Scan for the cell matching the given text and deliver its [X, Y] coordinate at center. 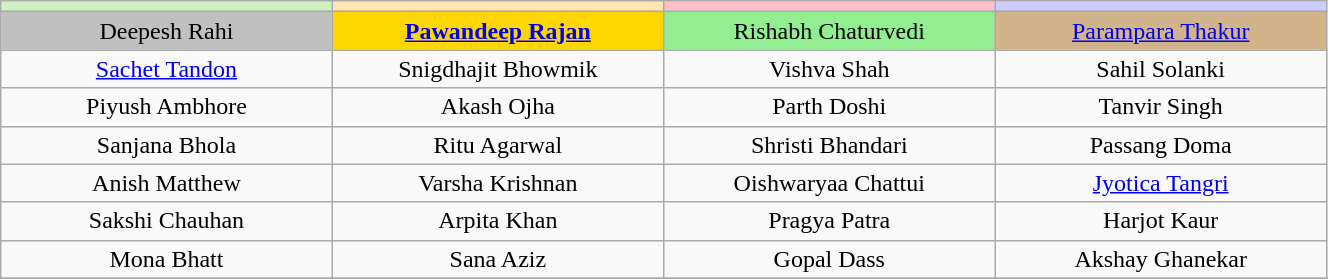
Akash Ojha [498, 107]
Vishva Shah [830, 69]
Sahil Solanki [1160, 69]
Akshay Ghanekar [1160, 259]
Rishabh Chaturvedi [830, 31]
Passang Doma [1160, 145]
Pawandeep Rajan [498, 31]
Ritu Agarwal [498, 145]
Deepesh Rahi [166, 31]
Mona Bhatt [166, 259]
Sana Aziz [498, 259]
Jyotica Tangri [1160, 183]
Arpita Khan [498, 221]
Tanvir Singh [1160, 107]
Varsha Krishnan [498, 183]
Piyush Ambhore [166, 107]
Sanjana Bhola [166, 145]
Gopal Dass [830, 259]
Sachet Tandon [166, 69]
Snigdhajit Bhowmik [498, 69]
Shristi Bhandari [830, 145]
Parampara Thakur [1160, 31]
Sakshi Chauhan [166, 221]
Anish Matthew [166, 183]
Oishwaryaa Chattui [830, 183]
Harjot Kaur [1160, 221]
Parth Doshi [830, 107]
Pragya Patra [830, 221]
